Search for the cell housing the specified text and yield its [x, y] center coordinate. 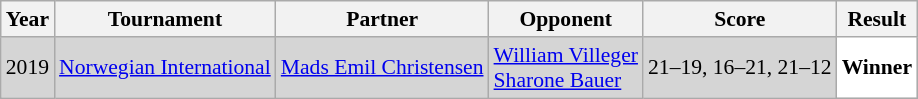
Partner [382, 19]
William Villeger Sharone Bauer [566, 68]
Opponent [566, 19]
Norwegian International [165, 68]
21–19, 16–21, 21–12 [740, 68]
Tournament [165, 19]
Score [740, 19]
Year [28, 19]
Result [878, 19]
Mads Emil Christensen [382, 68]
Winner [878, 68]
2019 [28, 68]
